Search for the cell housing the specified text and yield its (X, Y) center coordinate. 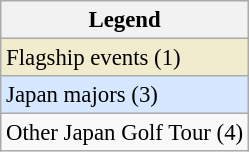
Japan majors (3) (125, 95)
Other Japan Golf Tour (4) (125, 133)
Flagship events (1) (125, 58)
Legend (125, 20)
